Pinpoint the cell where the given text exists, returning its (X, Y) midpoint coordinate. 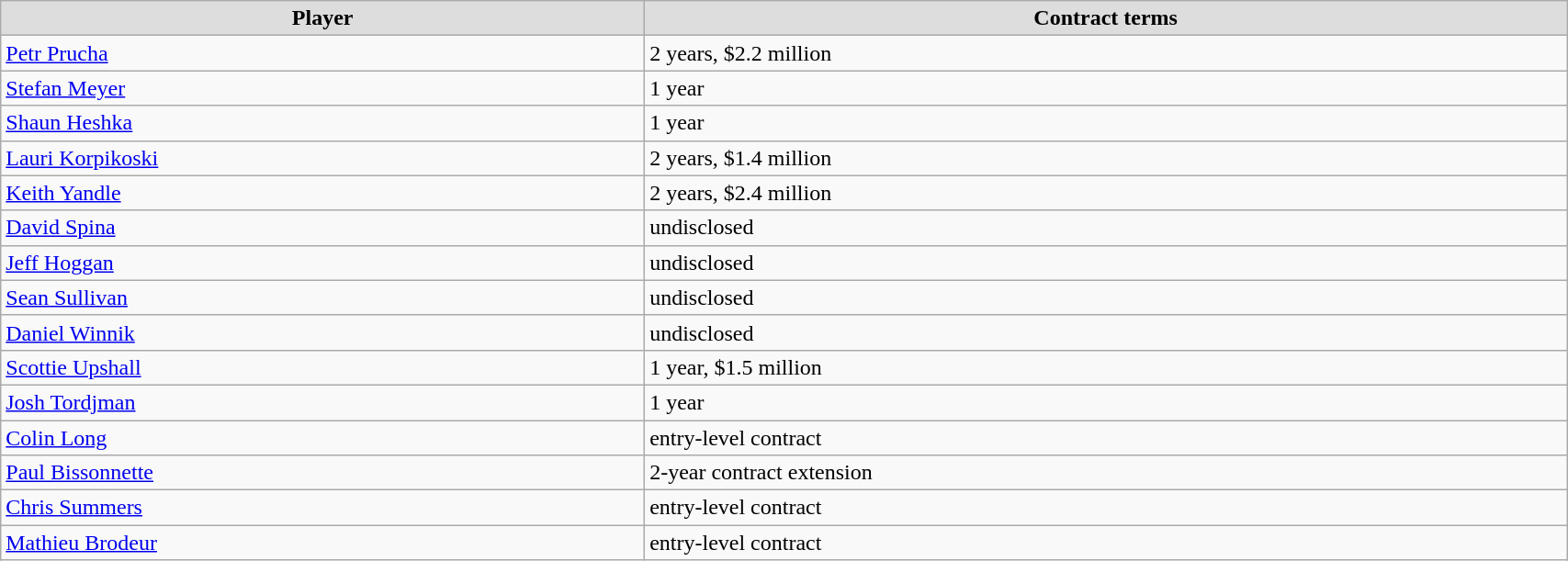
Player (323, 18)
Keith Yandle (323, 193)
David Spina (323, 228)
Petr Prucha (323, 53)
Stefan Meyer (323, 88)
Jeff Hoggan (323, 263)
Chris Summers (323, 508)
Mathieu Brodeur (323, 543)
Shaun Heshka (323, 123)
2 years, $2.4 million (1106, 193)
Scottie Upshall (323, 367)
1 year, $1.5 million (1106, 367)
Josh Tordjman (323, 402)
Sean Sullivan (323, 297)
2 years, $2.2 million (1106, 53)
Daniel Winnik (323, 332)
Paul Bissonnette (323, 473)
Lauri Korpikoski (323, 158)
2 years, $1.4 million (1106, 158)
2-year contract extension (1106, 473)
Colin Long (323, 438)
Contract terms (1106, 18)
